From the cell containing the given text, extract its center point as [x, y] coordinate. 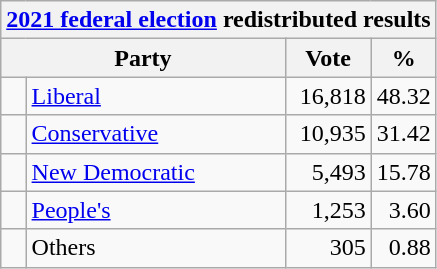
15.78 [404, 172]
New Democratic [156, 172]
31.42 [404, 134]
People's [156, 210]
Others [156, 248]
Party [143, 58]
% [404, 58]
10,935 [328, 134]
Liberal [156, 96]
305 [328, 248]
3.60 [404, 210]
2021 federal election redistributed results [218, 20]
1,253 [328, 210]
48.32 [404, 96]
16,818 [328, 96]
5,493 [328, 172]
0.88 [404, 248]
Vote [328, 58]
Conservative [156, 134]
